Provide the (x, y) coordinate of the cell's center where the given text is located.  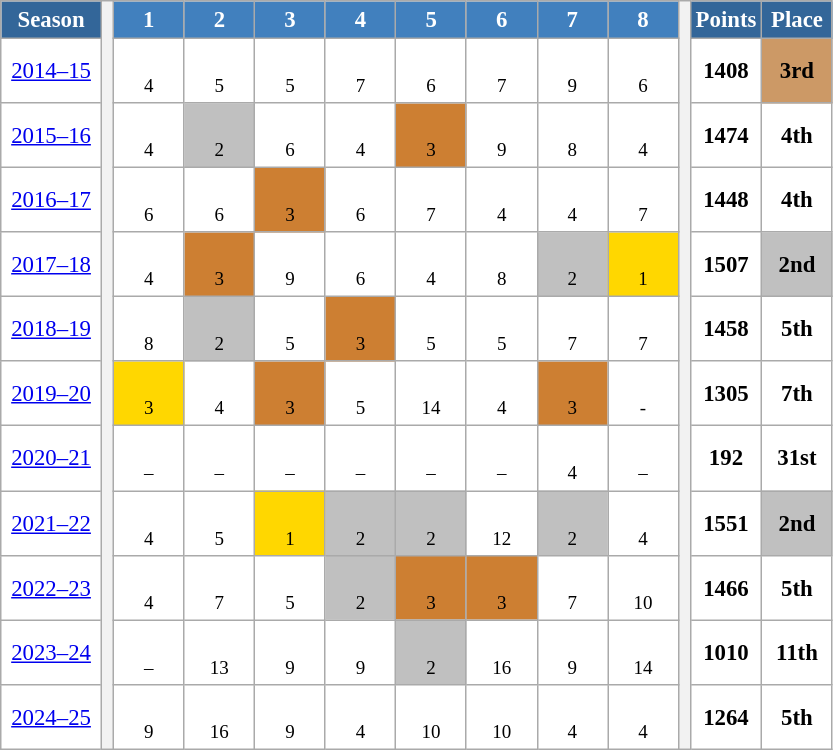
1408 (726, 72)
2016–17 (52, 200)
Place (798, 20)
- (644, 394)
2024–25 (52, 716)
Season (52, 20)
Points (726, 20)
2020–21 (52, 458)
2019–20 (52, 394)
2022–23 (52, 588)
1264 (726, 716)
7th (798, 394)
1010 (726, 652)
2015–16 (52, 136)
31st (798, 458)
1466 (726, 588)
13 (220, 652)
1474 (726, 136)
3rd (798, 72)
192 (726, 458)
2023–24 (52, 652)
1448 (726, 200)
1458 (726, 330)
1551 (726, 524)
2021–22 (52, 524)
12 (502, 524)
2018–19 (52, 330)
11th (798, 652)
1305 (726, 394)
2014–15 (52, 72)
1507 (726, 264)
2017–18 (52, 264)
